Capture the cell that displays the provided text and extract its [x, y] central coordinate. 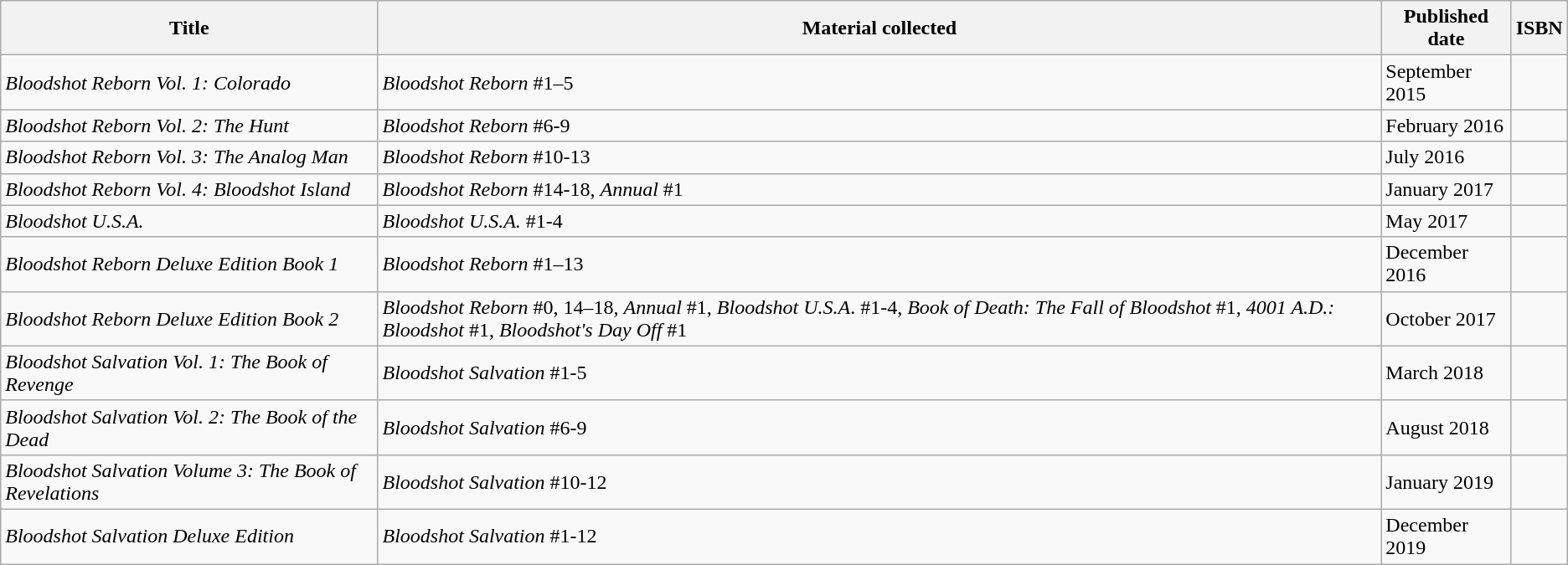
January 2017 [1446, 189]
Bloodshot Reborn Vol. 2: The Hunt [189, 126]
September 2015 [1446, 82]
Bloodshot Reborn Vol. 4: Bloodshot Island [189, 189]
Bloodshot Salvation Vol. 1: The Book of Revenge [189, 373]
Bloodshot Reborn Vol. 1: Colorado [189, 82]
May 2017 [1446, 221]
Bloodshot Reborn Vol. 3: The Analog Man [189, 157]
Published date [1446, 28]
February 2016 [1446, 126]
Bloodshot Salvation Vol. 2: The Book of the Dead [189, 427]
Material collected [879, 28]
Bloodshot Reborn #1–13 [879, 265]
Bloodshot Salvation Deluxe Edition [189, 536]
August 2018 [1446, 427]
January 2019 [1446, 482]
Bloodshot Salvation #1-5 [879, 373]
Bloodshot Salvation Volume 3: The Book of Revelations [189, 482]
Bloodshot Salvation #6-9 [879, 427]
March 2018 [1446, 373]
Bloodshot U.S.A. [189, 221]
Bloodshot Reborn #10-13 [879, 157]
Bloodshot Reborn Deluxe Edition Book 2 [189, 318]
December 2019 [1446, 536]
December 2016 [1446, 265]
July 2016 [1446, 157]
Bloodshot Reborn #6-9 [879, 126]
Bloodshot Salvation #10-12 [879, 482]
Bloodshot Salvation #1-12 [879, 536]
ISBN [1540, 28]
Bloodshot Reborn #1–5 [879, 82]
October 2017 [1446, 318]
Bloodshot U.S.A. #1-4 [879, 221]
Bloodshot Reborn Deluxe Edition Book 1 [189, 265]
Bloodshot Reborn #14-18, Annual #1 [879, 189]
Title [189, 28]
